Capture the cell that displays the provided text and extract its (X, Y) central coordinate. 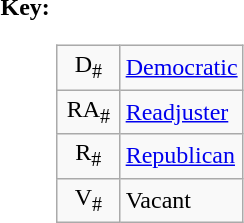
Republican (182, 156)
Readjuster (182, 112)
RA# (89, 112)
Vacant (182, 200)
V# (89, 200)
D# (89, 67)
R# (89, 156)
Democratic (182, 67)
